Search for the cell housing the specified text and yield its (X, Y) center coordinate. 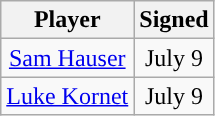
Signed (174, 20)
Sam Hauser (68, 58)
Player (68, 20)
Luke Kornet (68, 96)
